For the text-containing cell, return its midpoint in [X, Y] coordinate format. 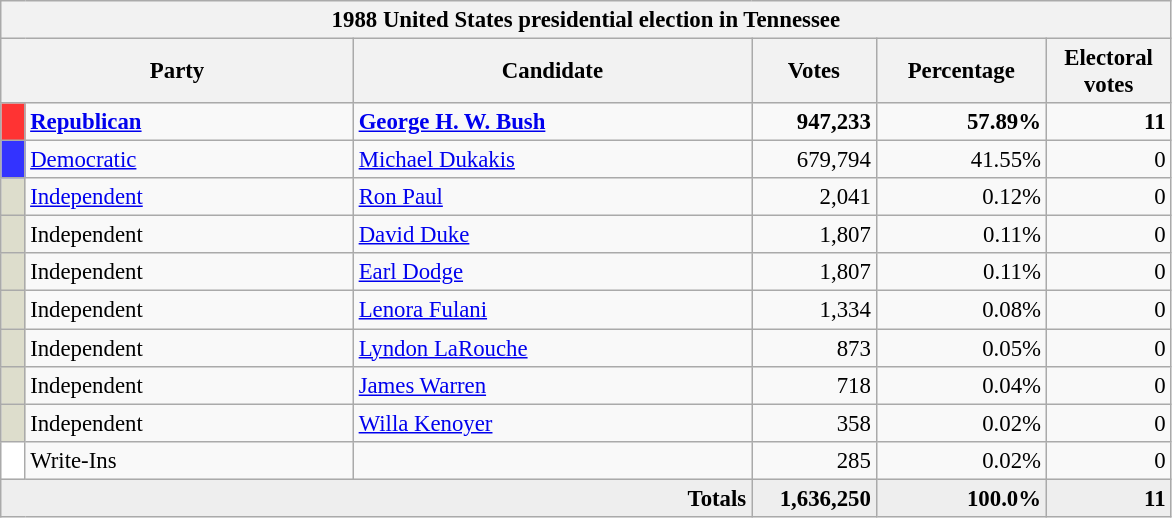
2,041 [814, 197]
James Warren [552, 385]
Lyndon LaRouche [552, 348]
41.55% [961, 160]
57.89% [961, 122]
Republican [189, 122]
Percentage [961, 72]
Votes [814, 72]
679,794 [814, 160]
Lenora Fulani [552, 310]
718 [814, 385]
873 [814, 348]
Democratic [189, 160]
Write-Ins [189, 460]
1988 United States presidential election in Tennessee [586, 20]
Ron Paul [552, 197]
Willa Kenoyer [552, 423]
0.12% [961, 197]
0.04% [961, 385]
George H. W. Bush [552, 122]
David Duke [552, 235]
0.08% [961, 310]
100.0% [961, 498]
285 [814, 460]
Michael Dukakis [552, 160]
Totals [376, 498]
0.05% [961, 348]
1,334 [814, 310]
Candidate [552, 72]
Electoral votes [1108, 72]
358 [814, 423]
Earl Dodge [552, 273]
947,233 [814, 122]
1,636,250 [814, 498]
Party [178, 72]
